Scan for the cell matching the given text and deliver its [x, y] coordinate at center. 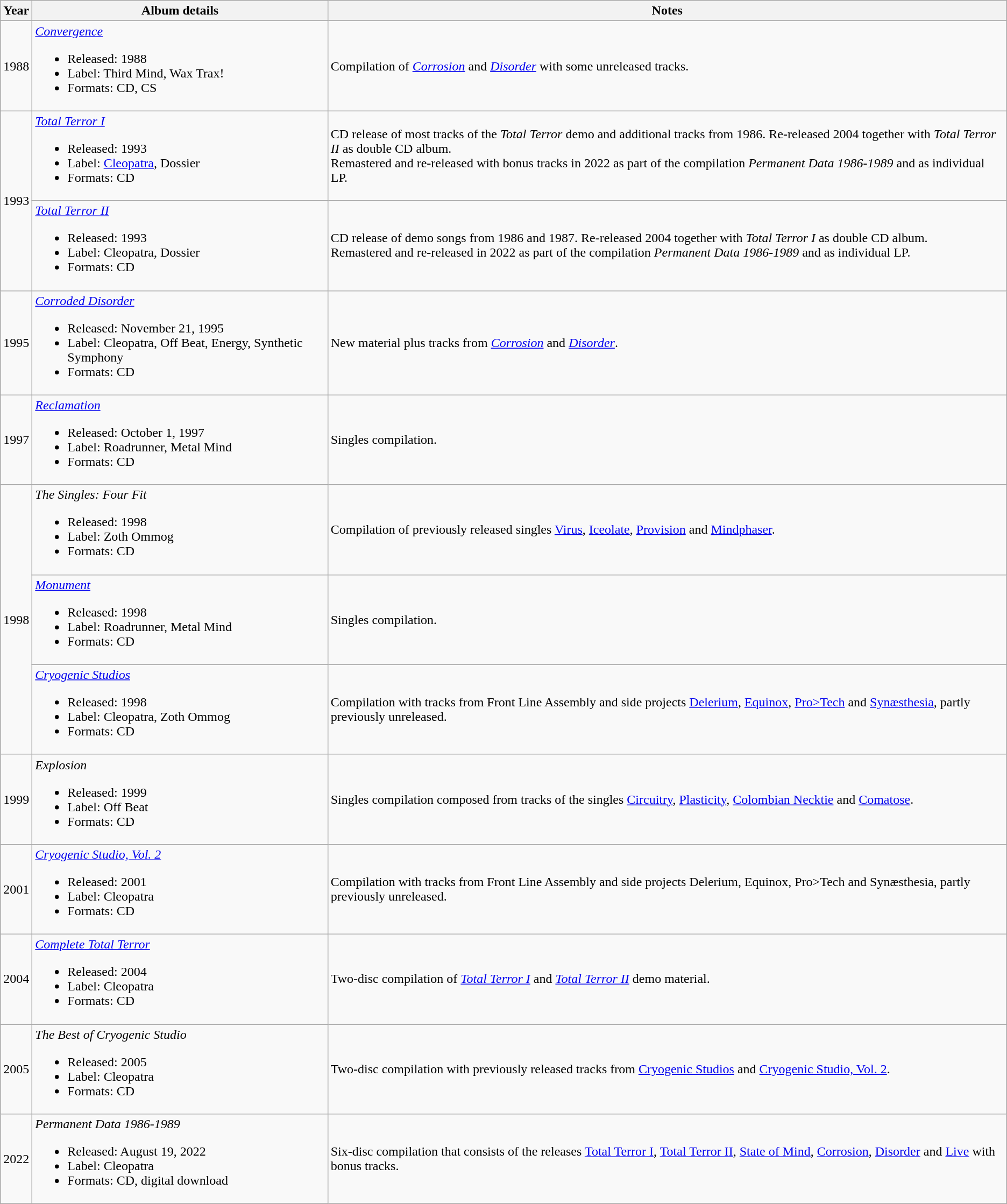
Permanent Data 1986-1989Released: August 19, 2022Label: CleopatraFormats: CD, digital download [180, 1159]
Notes [667, 11]
2001 [16, 889]
Cryogenic Studio, Vol. 2Released: 2001Label: CleopatraFormats: CD [180, 889]
Two-disc compilation of Total Terror I and Total Terror II demo material. [667, 979]
Corroded DisorderReleased: November 21, 1995Label: Cleopatra, Off Beat, Energy, Synthetic SymphonyFormats: CD [180, 343]
Compilation of previously released singles Virus, Iceolate, Provision and Mindphaser. [667, 529]
Cryogenic StudiosReleased: 1998Label: Cleopatra, Zoth OmmogFormats: CD [180, 709]
1999 [16, 799]
ReclamationReleased: October 1, 1997Label: Roadrunner, Metal MindFormats: CD [180, 440]
New material plus tracks from Corrosion and Disorder. [667, 343]
ConvergenceReleased: 1988Label: Third Mind, Wax Trax!Formats: CD, CS [180, 66]
Album details [180, 11]
Six-disc compilation that consists of the releases Total Terror I, Total Terror II, State of Mind, Corrosion, Disorder and Live with bonus tracks. [667, 1159]
Singles compilation composed from tracks of the singles Circuitry, Plasticity, Colombian Necktie and Comatose. [667, 799]
2005 [16, 1070]
The Best of Cryogenic StudioReleased: 2005Label: CleopatraFormats: CD [180, 1070]
1988 [16, 66]
Total Terror IIReleased: 1993Label: Cleopatra, DossierFormats: CD [180, 245]
1997 [16, 440]
Complete Total TerrorReleased: 2004Label: CleopatraFormats: CD [180, 979]
Total Terror IReleased: 1993Label: Cleopatra, DossierFormats: CD [180, 156]
1995 [16, 343]
1998 [16, 620]
Two-disc compilation with previously released tracks from Cryogenic Studios and Cryogenic Studio, Vol. 2. [667, 1070]
2022 [16, 1159]
Year [16, 11]
ExplosionReleased: 1999Label: Off BeatFormats: CD [180, 799]
Compilation of Corrosion and Disorder with some unreleased tracks. [667, 66]
The Singles: Four FitReleased: 1998Label: Zoth OmmogFormats: CD [180, 529]
2004 [16, 979]
MonumentReleased: 1998Label: Roadrunner, Metal MindFormats: CD [180, 620]
1993 [16, 201]
